Identify which cell holds the provided text, then report its (X, Y) central coordinate. 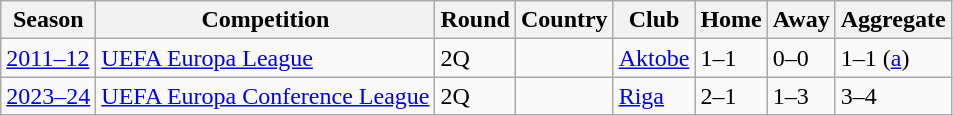
Aggregate (893, 20)
Club (654, 20)
2011–12 (48, 58)
Round (475, 20)
3–4 (893, 96)
Country (564, 20)
Home (731, 20)
2023–24 (48, 96)
1–3 (801, 96)
Riga (654, 96)
1–1 (731, 58)
UEFA Europa Conference League (266, 96)
0–0 (801, 58)
Aktobe (654, 58)
2–1 (731, 96)
Season (48, 20)
Competition (266, 20)
UEFA Europa League (266, 58)
Away (801, 20)
1–1 (a) (893, 58)
